Determine the (x, y) coordinate at the center of the cell enclosing the given text.  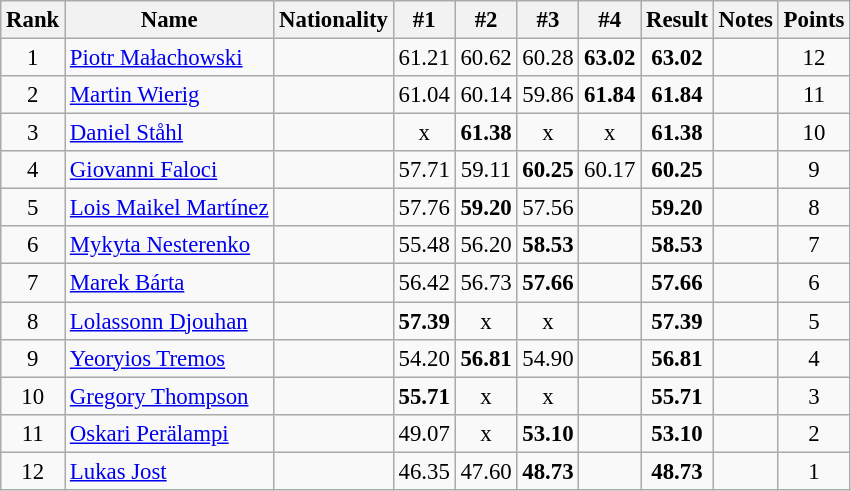
57.71 (424, 170)
Giovanni Faloci (170, 170)
Marek Bárta (170, 283)
#4 (610, 20)
Lukas Jost (170, 471)
Rank (33, 20)
57.76 (424, 208)
60.17 (610, 170)
Result (678, 20)
Daniel Ståhl (170, 133)
60.14 (486, 95)
Lolassonn Djouhan (170, 321)
60.28 (548, 58)
56.73 (486, 283)
Martin Wierig (170, 95)
Lois Maikel Martínez (170, 208)
Points (814, 20)
49.07 (424, 433)
61.21 (424, 58)
#2 (486, 20)
Gregory Thompson (170, 396)
46.35 (424, 471)
Notes (746, 20)
57.56 (548, 208)
Nationality (334, 20)
Piotr Małachowski (170, 58)
56.20 (486, 245)
Name (170, 20)
59.11 (486, 170)
55.48 (424, 245)
54.20 (424, 358)
47.60 (486, 471)
54.90 (548, 358)
60.62 (486, 58)
#1 (424, 20)
Oskari Perälampi (170, 433)
61.04 (424, 95)
56.42 (424, 283)
Mykyta Nesterenko (170, 245)
#3 (548, 20)
59.86 (548, 95)
Yeoryios Tremos (170, 358)
